Search for the cell housing the specified text and yield its [x, y] center coordinate. 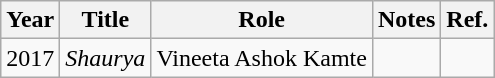
2017 [30, 58]
Vineeta Ashok Kamte [262, 58]
Shaurya [106, 58]
Notes [406, 20]
Year [30, 20]
Role [262, 20]
Ref. [468, 20]
Title [106, 20]
